Output the (x, y) coordinate of the center of the cell containing the given text.  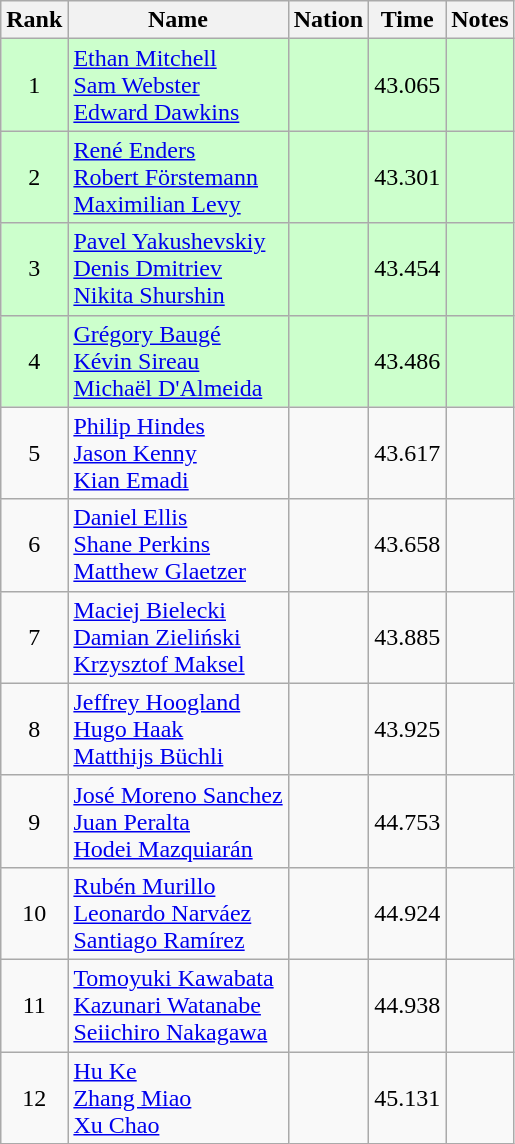
3 (34, 269)
Grégory BaugéKévin SireauMichaël D'Almeida (178, 361)
Rank (34, 20)
René EndersRobert FörstemannMaximilian Levy (178, 177)
43.486 (408, 361)
Ethan MitchellSam WebsterEdward Dawkins (178, 85)
Tomoyuki KawabataKazunari WatanabeSeiichiro Nakagawa (178, 1005)
45.131 (408, 1098)
44.938 (408, 1005)
Pavel YakushevskiyDenis DmitrievNikita Shurshin (178, 269)
Time (408, 20)
Notes (480, 20)
44.753 (408, 821)
7 (34, 637)
43.065 (408, 85)
5 (34, 453)
11 (34, 1005)
4 (34, 361)
43.617 (408, 453)
44.924 (408, 913)
Maciej BieleckiDamian ZielińskiKrzysztof Maksel (178, 637)
43.925 (408, 729)
43.658 (408, 545)
12 (34, 1098)
José Moreno SanchezJuan PeraltaHodei Mazquiarán (178, 821)
Daniel EllisShane PerkinsMatthew Glaetzer (178, 545)
Rubén MurilloLeonardo NarváezSantiago Ramírez (178, 913)
9 (34, 821)
10 (34, 913)
2 (34, 177)
8 (34, 729)
43.301 (408, 177)
Name (178, 20)
Hu KeZhang MiaoXu Chao (178, 1098)
Nation (328, 20)
Jeffrey HooglandHugo HaakMatthijs Büchli (178, 729)
1 (34, 85)
Philip HindesJason KennyKian Emadi (178, 453)
6 (34, 545)
43.454 (408, 269)
43.885 (408, 637)
